Provide the [X, Y] coordinate of the cell's center where the given text is located.  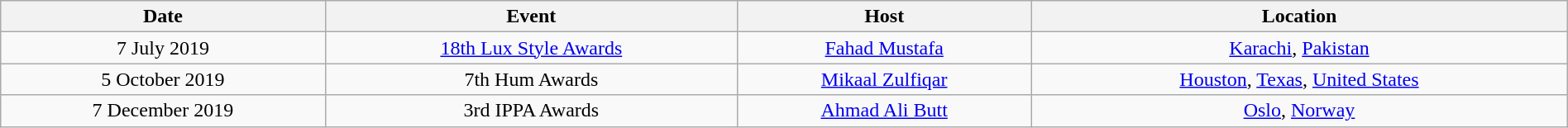
Location [1300, 17]
3rd IPPA Awards [531, 111]
Host [885, 17]
7 December 2019 [163, 111]
Event [531, 17]
Houston, Texas, United States [1300, 79]
Karachi, Pakistan [1300, 48]
Date [163, 17]
7 July 2019 [163, 48]
Ahmad Ali Butt [885, 111]
18th Lux Style Awards [531, 48]
7th Hum Awards [531, 79]
Oslo, Norway [1300, 111]
5 October 2019 [163, 79]
Mikaal Zulfiqar [885, 79]
Fahad Mustafa [885, 48]
